Detect which cell encompasses the target text, then output its [X, Y] center coordinate. 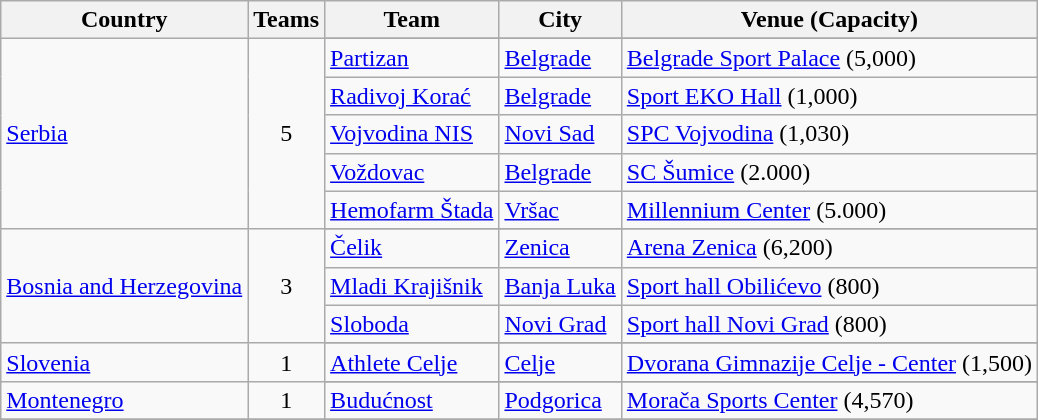
Sport hall Novi Grad (800) [829, 324]
Voždovac [412, 172]
Hemofarm Štada [412, 210]
SC Šumice (2.000) [829, 172]
Belgrade Sport Palace (5,000) [829, 58]
Partizan [412, 58]
Novi Sad [560, 134]
Country [124, 20]
Millennium Center (5.000) [829, 210]
Team [412, 20]
Radivoj Korać [412, 96]
Vršac [560, 210]
Athlete Celje [412, 362]
Vojvodina NIS [412, 134]
Zenica [560, 248]
Podgorica [560, 400]
Venue (Capacity) [829, 20]
Mladi Krajišnik [412, 286]
Montenegro [124, 400]
3 [286, 286]
Sloboda [412, 324]
5 [286, 134]
Budućnost [412, 400]
Teams [286, 20]
SPC Vojvodina (1,030) [829, 134]
Dvorana Gimnazije Celje - Center (1,500) [829, 362]
Novi Grad [560, 324]
Slovenia [124, 362]
Banja Luka [560, 286]
City [560, 20]
Sport EKO Hall (1,000) [829, 96]
Morača Sports Center (4,570) [829, 400]
Čelik [412, 248]
Arena Zenica (6,200) [829, 248]
Celje [560, 362]
Serbia [124, 134]
Bosnia and Herzegovina [124, 286]
Sport hall Obilićevo (800) [829, 286]
